Pinpoint the cell where the given text exists, returning its [x, y] midpoint coordinate. 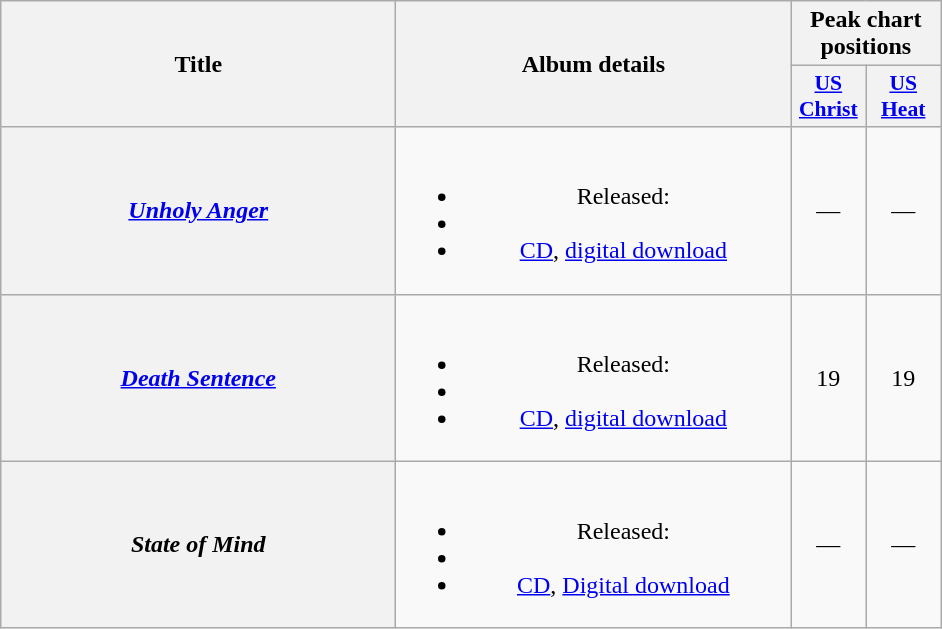
Released: CD, Digital download [594, 544]
Death Sentence [198, 378]
Album details [594, 64]
Unholy Anger [198, 210]
State of Mind [198, 544]
Peak chart positions [866, 34]
USChrist [828, 96]
USHeat [904, 96]
Title [198, 64]
